Capture the cell that displays the provided text and extract its (X, Y) central coordinate. 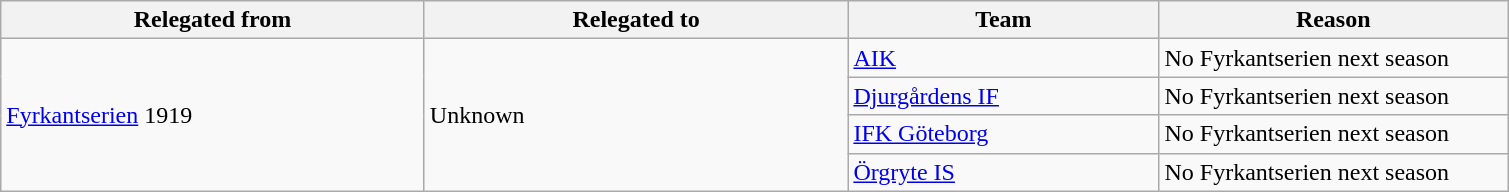
AIK (1004, 58)
Fyrkantserien 1919 (213, 115)
Djurgårdens IF (1004, 96)
IFK Göteborg (1004, 134)
Unknown (636, 115)
Relegated to (636, 20)
Relegated from (213, 20)
Reason (1334, 20)
Team (1004, 20)
Örgryte IS (1004, 172)
